For the text-containing cell, return its midpoint in (X, Y) coordinate format. 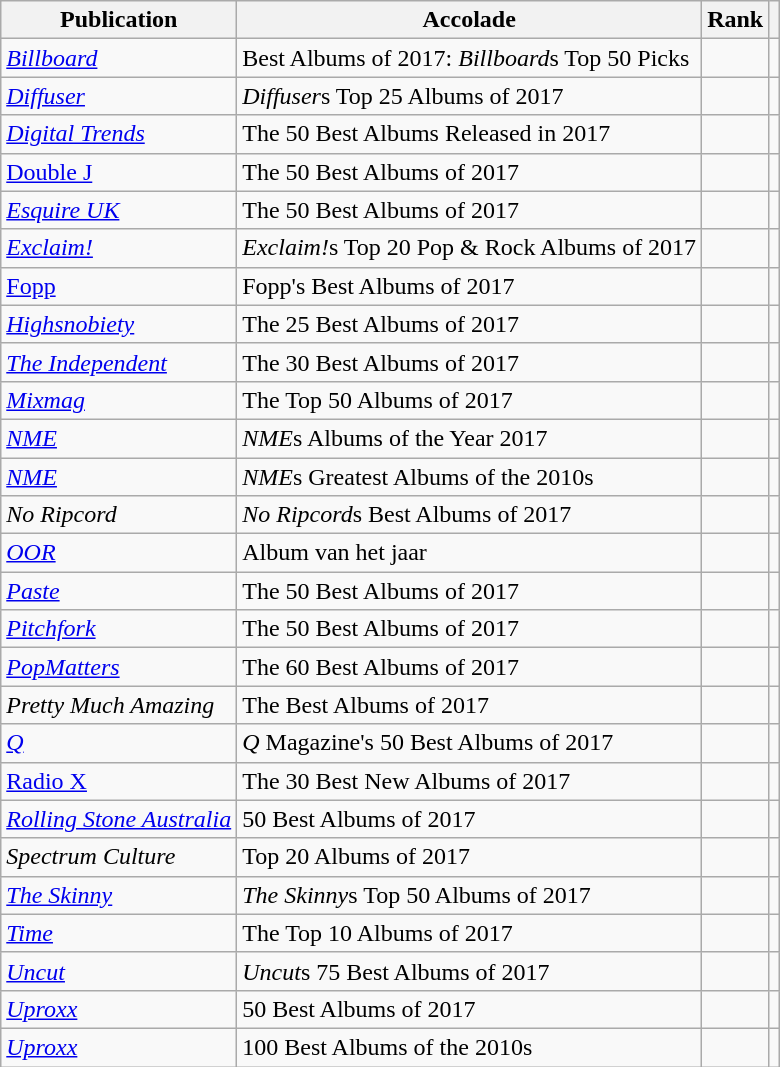
Top 20 Albums of 2017 (470, 857)
Publication (119, 20)
Double J (119, 172)
The 50 Best Albums Released in 2017 (470, 134)
Highsnobiety (119, 324)
Q Magazine's 50 Best Albums of 2017 (470, 743)
Fopp's Best Albums of 2017 (470, 286)
The Top 50 Albums of 2017 (470, 400)
Pretty Much Amazing (119, 705)
The 30 Best Albums of 2017 (470, 362)
The 60 Best Albums of 2017 (470, 667)
PopMatters (119, 667)
NMEs Albums of the Year 2017 (470, 438)
The 25 Best Albums of 2017 (470, 324)
Esquire UK (119, 210)
No Ripcords Best Albums of 2017 (470, 515)
Uncuts 75 Best Albums of 2017 (470, 971)
Accolade (470, 20)
Best Albums of 2017: Billboards Top 50 Picks (470, 58)
NMEs Greatest Albums of the 2010s (470, 477)
Mixmag (119, 400)
Diffuser (119, 96)
Exclaim!s Top 20 Pop & Rock Albums of 2017 (470, 248)
Fopp (119, 286)
The Top 10 Albums of 2017 (470, 933)
Radio X (119, 781)
Rolling Stone Australia (119, 819)
Digital Trends (119, 134)
The Skinnys Top 50 Albums of 2017 (470, 895)
The 30 Best New Albums of 2017 (470, 781)
Q (119, 743)
100 Best Albums of the 2010s (470, 1047)
Album van het jaar (470, 553)
Exclaim! (119, 248)
Uncut (119, 971)
Paste (119, 591)
The Best Albums of 2017 (470, 705)
The Skinny (119, 895)
Rank (736, 20)
Billboard (119, 58)
No Ripcord (119, 515)
Pitchfork (119, 629)
Time (119, 933)
The Independent (119, 362)
Spectrum Culture (119, 857)
OOR (119, 553)
Diffusers Top 25 Albums of 2017 (470, 96)
